Pinpoint the cell where the given text exists, returning its [x, y] midpoint coordinate. 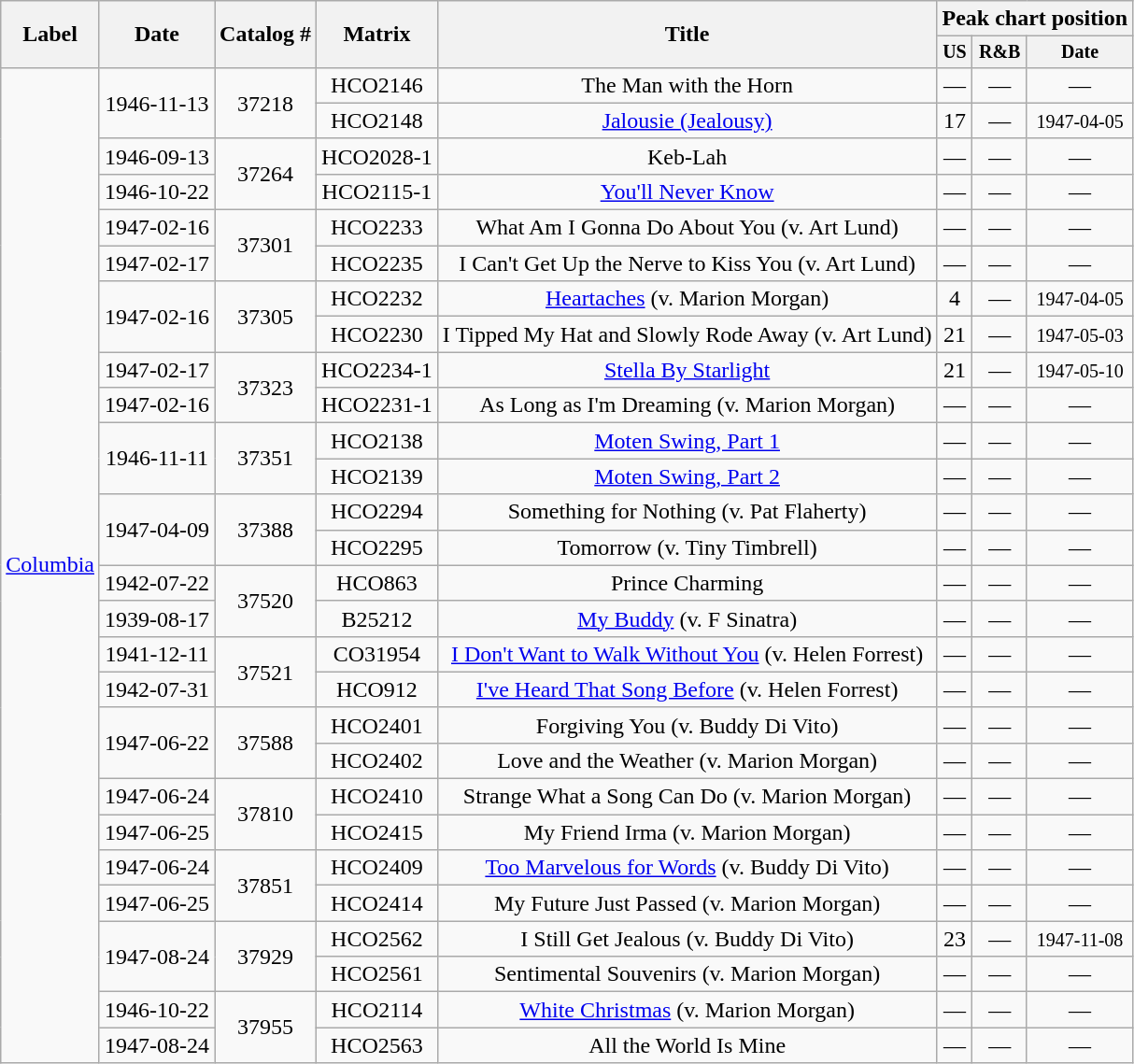
All the World Is Mine [687, 1045]
HCO2114 [377, 1010]
Moten Swing, Part 1 [687, 441]
1946-09-13 [157, 156]
HCO2563 [377, 1045]
1939-08-17 [157, 618]
HCO2294 [377, 512]
Prince Charming [687, 583]
1942-07-31 [157, 689]
Love and the Weather (v. Marion Morgan) [687, 760]
37588 [265, 743]
37955 [265, 1028]
37521 [265, 672]
You'll Never Know [687, 192]
HCO2562 [377, 939]
HCO2233 [377, 228]
HCO2148 [377, 121]
My Buddy (v. F Sinatra) [687, 618]
Matrix [377, 35]
Keb-Lah [687, 156]
White Christmas (v. Marion Morgan) [687, 1010]
Strange What a Song Can Do (v. Marion Morgan) [687, 797]
HCO2401 [377, 725]
1946-11-13 [157, 103]
I Still Get Jealous (v. Buddy Di Vito) [687, 939]
HCO2402 [377, 760]
As Long as I'm Dreaming (v. Marion Morgan) [687, 405]
B25212 [377, 618]
Title [687, 35]
Peak chart position [1035, 19]
1941-12-11 [157, 654]
I Don't Want to Walk Without You (v. Helen Forrest) [687, 654]
HCO2410 [377, 797]
R&B [999, 52]
I Tipped My Hat and Slowly Rode Away (v. Art Lund) [687, 334]
HCO2115-1 [377, 192]
Something for Nothing (v. Pat Flaherty) [687, 512]
37301 [265, 246]
37323 [265, 388]
HCO2139 [377, 476]
Forgiving You (v. Buddy Di Vito) [687, 725]
The Man with the Horn [687, 85]
1947-05-03 [1080, 334]
HCO912 [377, 689]
HCO2028-1 [377, 156]
Catalog # [265, 35]
1947-11-08 [1080, 939]
1942-07-22 [157, 583]
HCO2138 [377, 441]
1947-05-10 [1080, 370]
1946-11-11 [157, 459]
CO31954 [377, 654]
HCO2146 [377, 85]
HCO2414 [377, 903]
HCO2232 [377, 299]
Label [50, 35]
HCO2415 [377, 832]
37810 [265, 815]
I've Heard That Song Before (v. Helen Forrest) [687, 689]
Too Marvelous for Words (v. Buddy Di Vito) [687, 868]
Moten Swing, Part 2 [687, 476]
1947-06-22 [157, 743]
Heartaches (v. Marion Morgan) [687, 299]
HCO2231-1 [377, 405]
I Can't Get Up the Nerve to Kiss You (v. Art Lund) [687, 263]
4 [955, 299]
37929 [265, 957]
37351 [265, 459]
What Am I Gonna Do About You (v. Art Lund) [687, 228]
HCO2409 [377, 868]
37388 [265, 530]
17 [955, 121]
Jalousie (Jealousy) [687, 121]
US [955, 52]
HCO2561 [377, 974]
My Future Just Passed (v. Marion Morgan) [687, 903]
HCO2295 [377, 547]
37218 [265, 103]
37520 [265, 601]
23 [955, 939]
My Friend Irma (v. Marion Morgan) [687, 832]
37851 [265, 886]
37305 [265, 317]
Stella By Starlight [687, 370]
HCO863 [377, 583]
HCO2230 [377, 334]
HCO2235 [377, 263]
1947-04-09 [157, 530]
37264 [265, 174]
HCO2234-1 [377, 370]
Columbia [50, 565]
Tomorrow (v. Tiny Timbrell) [687, 547]
Sentimental Souvenirs (v. Marion Morgan) [687, 974]
